Return the [X, Y] coordinate for the center point of the cell that contains the specified text.  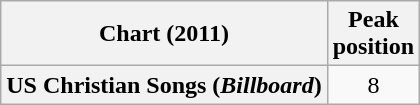
Peakposition [373, 34]
8 [373, 85]
Chart (2011) [164, 34]
US Christian Songs (Billboard) [164, 85]
